Search for the cell housing the specified text and yield its (X, Y) center coordinate. 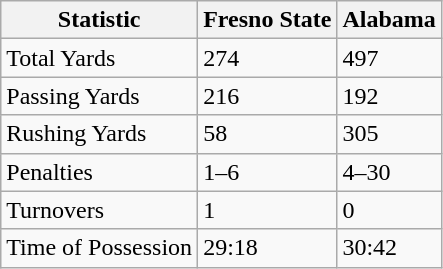
Turnovers (100, 210)
192 (389, 96)
4–30 (389, 172)
0 (389, 210)
Time of Possession (100, 248)
30:42 (389, 248)
Rushing Yards (100, 134)
305 (389, 134)
Penalties (100, 172)
Fresno State (268, 20)
1–6 (268, 172)
58 (268, 134)
Statistic (100, 20)
29:18 (268, 248)
216 (268, 96)
497 (389, 58)
Passing Yards (100, 96)
1 (268, 210)
Total Yards (100, 58)
Alabama (389, 20)
274 (268, 58)
